Identify which cell holds the provided text, then report its [x, y] central coordinate. 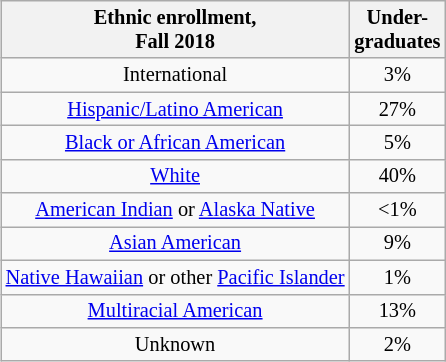
<1% [397, 210]
International [176, 75]
Under-graduates [397, 30]
Asian American [176, 244]
1% [397, 277]
Native Hawaiian or other Pacific Islander [176, 277]
27% [397, 109]
5% [397, 143]
Multiracial American [176, 311]
9% [397, 244]
Hispanic/Latino American [176, 109]
American Indian or Alaska Native [176, 210]
Unknown [176, 345]
3% [397, 75]
40% [397, 176]
White [176, 176]
Black or African American [176, 143]
13% [397, 311]
Ethnic enrollment,Fall 2018 [176, 30]
2% [397, 345]
